Find where the given text appears and provide that cell's center as (x, y) coordinate. 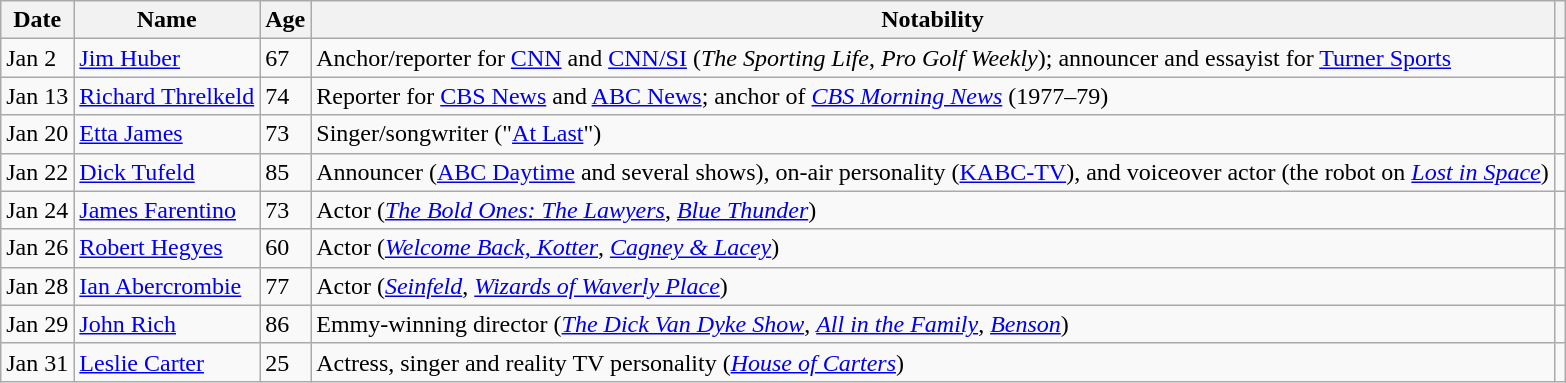
Emmy-winning director (The Dick Van Dyke Show, All in the Family, Benson) (932, 324)
Jan 31 (38, 362)
Actress, singer and reality TV personality (House of Carters) (932, 362)
Jan 26 (38, 248)
Notability (932, 20)
77 (286, 286)
Actor (Seinfeld, Wizards of Waverly Place) (932, 286)
Jan 29 (38, 324)
Name (167, 20)
Etta James (167, 134)
Singer/songwriter ("At Last") (932, 134)
Jan 24 (38, 210)
Age (286, 20)
Robert Hegyes (167, 248)
Reporter for CBS News and ABC News; anchor of CBS Morning News (1977–79) (932, 96)
Jim Huber (167, 58)
67 (286, 58)
Ian Abercrombie (167, 286)
86 (286, 324)
74 (286, 96)
25 (286, 362)
James Farentino (167, 210)
John Rich (167, 324)
Jan 2 (38, 58)
Date (38, 20)
Jan 13 (38, 96)
Jan 22 (38, 172)
Announcer (ABC Daytime and several shows), on-air personality (KABC-TV), and voiceover actor (the robot on Lost in Space) (932, 172)
Dick Tufeld (167, 172)
Actor (Welcome Back, Kotter, Cagney & Lacey) (932, 248)
Jan 28 (38, 286)
Anchor/reporter for CNN and CNN/SI (The Sporting Life, Pro Golf Weekly); announcer and essayist for Turner Sports (932, 58)
Leslie Carter (167, 362)
Actor (The Bold Ones: The Lawyers, Blue Thunder) (932, 210)
Richard Threlkeld (167, 96)
60 (286, 248)
Jan 20 (38, 134)
85 (286, 172)
